Scan for the cell matching the given text and deliver its (X, Y) coordinate at center. 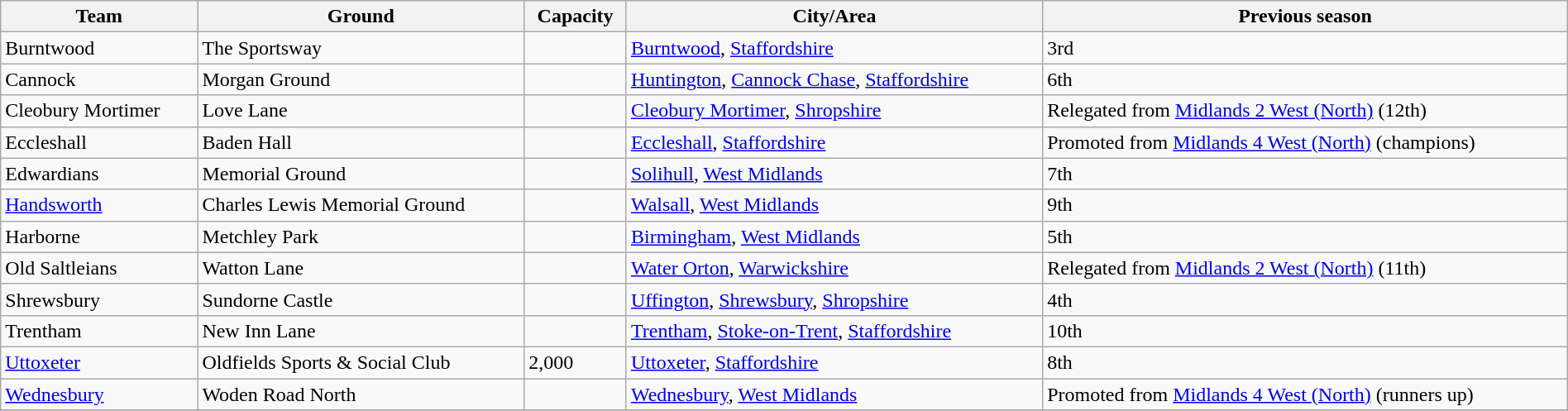
Walsall, West Midlands (834, 205)
Woden Road North (361, 394)
Ground (361, 17)
Capacity (576, 17)
Cleobury Mortimer, Shropshire (834, 111)
Previous season (1305, 17)
Water Orton, Warwickshire (834, 268)
Shrewsbury (99, 299)
Burntwood (99, 48)
9th (1305, 205)
Team (99, 17)
Trentham, Stoke-on-Trent, Staffordshire (834, 331)
Watton Lane (361, 268)
Birmingham, West Midlands (834, 237)
Metchley Park (361, 237)
New Inn Lane (361, 331)
5th (1305, 237)
Trentham (99, 331)
Baden Hall (361, 142)
Huntington, Cannock Chase, Staffordshire (834, 79)
Love Lane (361, 111)
Charles Lewis Memorial Ground (361, 205)
Relegated from Midlands 2 West (North) (11th) (1305, 268)
Relegated from Midlands 2 West (North) (12th) (1305, 111)
Cleobury Mortimer (99, 111)
Oldfields Sports & Social Club (361, 362)
Eccleshall (99, 142)
Eccleshall, Staffordshire (834, 142)
7th (1305, 174)
Cannock (99, 79)
Uttoxeter (99, 362)
Wednesbury (99, 394)
4th (1305, 299)
Handsworth (99, 205)
8th (1305, 362)
Harborne (99, 237)
10th (1305, 331)
Memorial Ground (361, 174)
Edwardians (99, 174)
3rd (1305, 48)
Burntwood, Staffordshire (834, 48)
The Sportsway (361, 48)
Promoted from Midlands 4 West (North) (champions) (1305, 142)
City/Area (834, 17)
6th (1305, 79)
Uffington, Shrewsbury, Shropshire (834, 299)
Sundorne Castle (361, 299)
Wednesbury, West Midlands (834, 394)
Uttoxeter, Staffordshire (834, 362)
Solihull, West Midlands (834, 174)
Old Saltleians (99, 268)
2,000 (576, 362)
Morgan Ground (361, 79)
Promoted from Midlands 4 West (North) (runners up) (1305, 394)
